Extract the [X, Y] coordinate from the center of the cell holding the provided text.  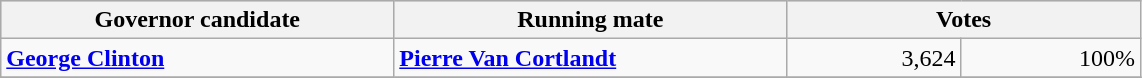
Votes [964, 20]
Running mate [590, 20]
Governor candidate [198, 20]
3,624 [874, 58]
George Clinton [198, 58]
100% [1051, 58]
Pierre Van Cortlandt [590, 58]
